Pinpoint the cell where the given text exists, returning its [X, Y] midpoint coordinate. 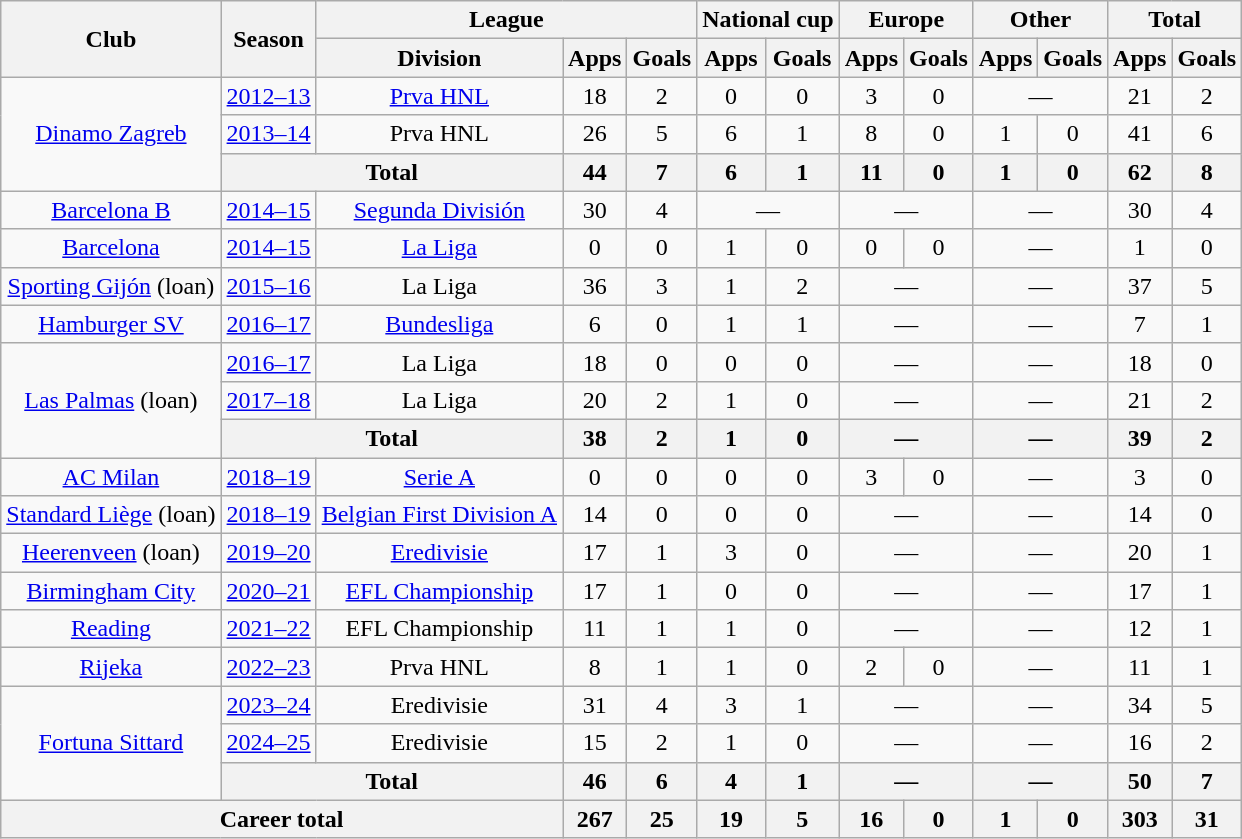
Career total [282, 819]
Segunda División [439, 210]
44 [595, 172]
Las Palmas (loan) [111, 400]
Reading [111, 629]
2013–14 [268, 134]
Standard Liège (loan) [111, 515]
Fortuna Sittard [111, 743]
25 [662, 819]
Heerenveen (loan) [111, 553]
Birmingham City [111, 591]
2019–20 [268, 553]
34 [1140, 705]
19 [731, 819]
50 [1140, 781]
37 [1140, 286]
41 [1140, 134]
2017–18 [268, 400]
Europe [906, 20]
2012–13 [268, 96]
Dinamo Zagreb [111, 134]
Bundesliga [439, 324]
2020–21 [268, 591]
2021–22 [268, 629]
Rijeka [111, 667]
Hamburger SV [111, 324]
38 [595, 438]
267 [595, 819]
Division [439, 58]
2015–16 [268, 286]
Belgian First Division A [439, 515]
AC Milan [111, 477]
39 [1140, 438]
46 [595, 781]
2022–23 [268, 667]
2023–24 [268, 705]
15 [595, 743]
League [506, 20]
36 [595, 286]
62 [1140, 172]
26 [595, 134]
303 [1140, 819]
Season [268, 39]
Other [1040, 20]
National cup [768, 20]
2024–25 [268, 743]
12 [1140, 629]
Barcelona B [111, 210]
Club [111, 39]
Serie A [439, 477]
Barcelona [111, 248]
Sporting Gijón (loan) [111, 286]
